Capture the cell that displays the provided text and extract its [X, Y] central coordinate. 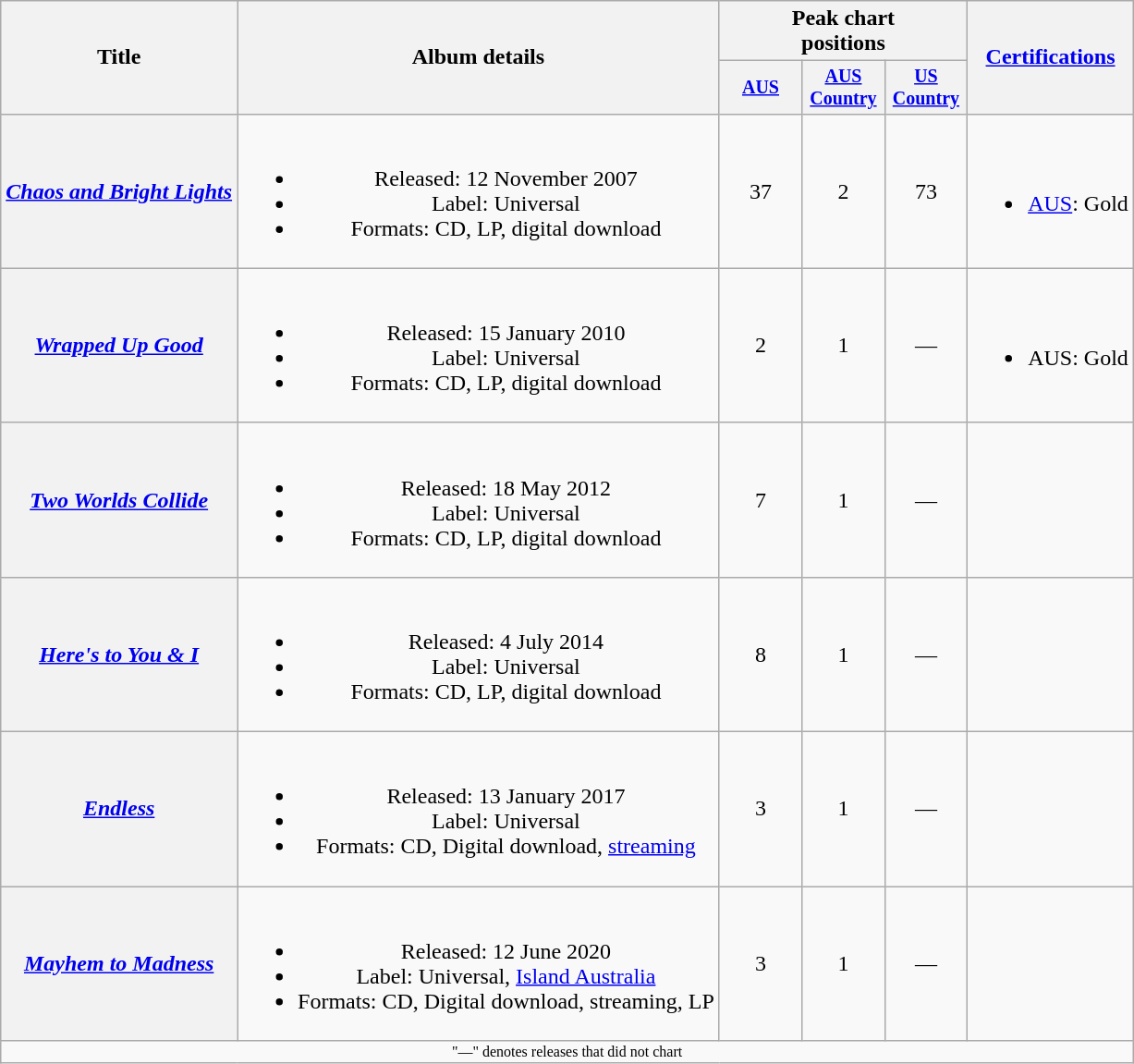
Album details [479, 57]
8 [760, 654]
Released: 12 November 2007Label: UniversalFormats: CD, LP, digital download [479, 190]
"—" denotes releases that did not chart [567, 1052]
Released: 15 January 2010Label: UniversalFormats: CD, LP, digital download [479, 346]
Certifications [1051, 57]
Released: 18 May 2012Label: UniversalFormats: CD, LP, digital download [479, 499]
AUS [760, 87]
Here's to You & I [119, 654]
Wrapped Up Good [119, 346]
Released: 4 July 2014Label: UniversalFormats: CD, LP, digital download [479, 654]
Two Worlds Collide [119, 499]
US Country [926, 87]
Endless [119, 810]
Released: 12 June 2020Label: Universal, Island AustraliaFormats: CD, Digital download, streaming, LP [479, 963]
AUS Country [843, 87]
Released: 13 January 2017Label: UniversalFormats: CD, Digital download, streaming [479, 810]
Title [119, 57]
73 [926, 190]
Mayhem to Madness [119, 963]
7 [760, 499]
Peak chartpositions [843, 31]
37 [760, 190]
Chaos and Bright Lights [119, 190]
